Return [X, Y] of the center of cell containing provided text 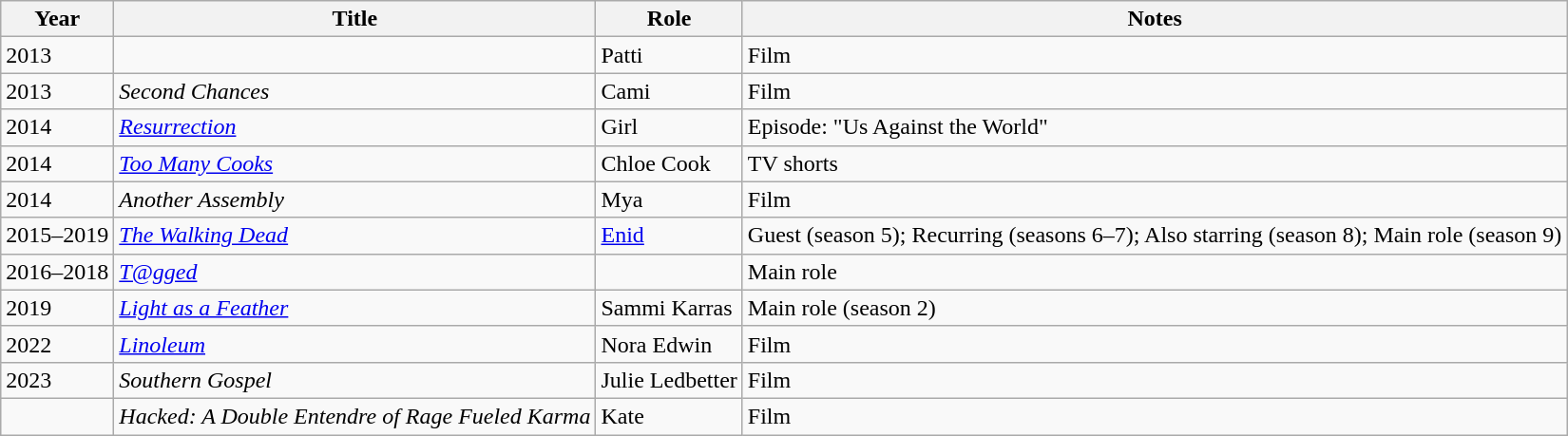
Sammi Karras [669, 308]
Nora Edwin [669, 344]
Southern Gospel [355, 380]
TV shorts [1155, 163]
2023 [57, 380]
Chloe Cook [669, 163]
Kate [669, 416]
Second Chances [355, 91]
Guest (season 5); Recurring (seasons 6–7); Also starring (season 8); Main role (season 9) [1155, 236]
Cami [669, 91]
Role [669, 19]
Another Assembly [355, 199]
The Walking Dead [355, 236]
Notes [1155, 19]
2015–2019 [57, 236]
Girl [669, 127]
Resurrection [355, 127]
Main role [1155, 272]
Linoleum [355, 344]
Main role (season 2) [1155, 308]
Hacked: A Double Entendre of Rage Fueled Karma [355, 416]
Light as a Feather [355, 308]
Julie Ledbetter [669, 380]
Too Many Cooks [355, 163]
Patti [669, 55]
2022 [57, 344]
2016–2018 [57, 272]
Enid [669, 236]
T@gged [355, 272]
Mya [669, 199]
Episode: "Us Against the World" [1155, 127]
Year [57, 19]
Title [355, 19]
2019 [57, 308]
